Return (X, Y) of the center of cell containing provided text 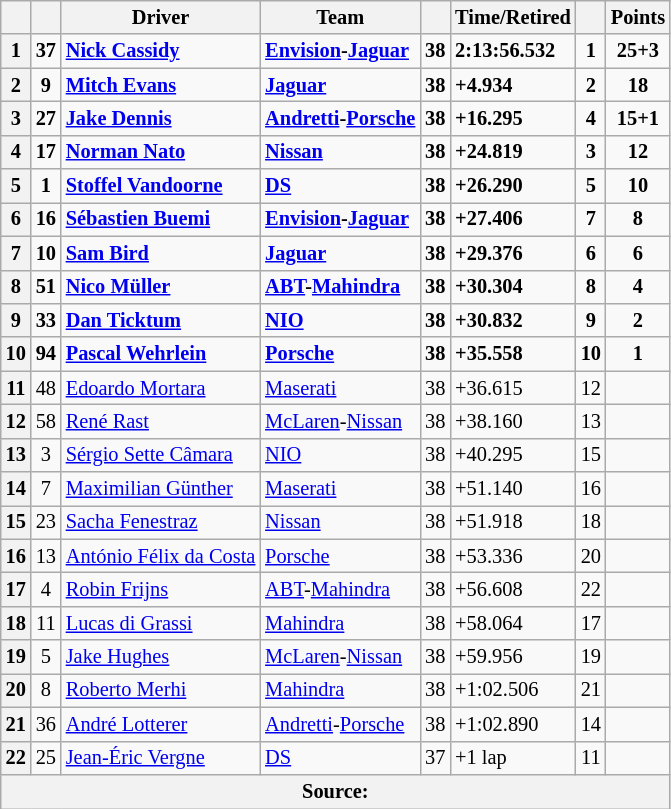
Stoffel Vandoorne (160, 186)
Driver (160, 17)
Lucas di Grassi (160, 623)
+51.918 (513, 522)
Mitch Evans (160, 85)
25 (46, 758)
Sébastien Buemi (160, 219)
Jean-Éric Vergne (160, 758)
Dan Ticktum (160, 320)
+51.140 (513, 489)
Nico Müller (160, 287)
+1:02.506 (513, 690)
+40.295 (513, 455)
Pascal Wehrlein (160, 354)
48 (46, 388)
+58.064 (513, 623)
+27.406 (513, 219)
+30.304 (513, 287)
Source: (336, 791)
+30.832 (513, 320)
Sacha Fenestraz (160, 522)
94 (46, 354)
2:13:56.532 (513, 51)
33 (46, 320)
+4.934 (513, 85)
Robin Frijns (160, 589)
+38.160 (513, 421)
23 (46, 522)
Points (638, 17)
Jake Hughes (160, 657)
Team (340, 17)
Maximilian Günther (160, 489)
58 (46, 421)
51 (46, 287)
António Félix da Costa (160, 556)
Time/Retired (513, 17)
Edoardo Mortara (160, 388)
René Rast (160, 421)
36 (46, 724)
Sérgio Sette Câmara (160, 455)
+59.956 (513, 657)
+36.615 (513, 388)
Sam Bird (160, 253)
André Lotterer (160, 724)
15+1 (638, 118)
+35.558 (513, 354)
+53.336 (513, 556)
+24.819 (513, 152)
+1 lap (513, 758)
Nick Cassidy (160, 51)
+56.608 (513, 589)
Norman Nato (160, 152)
27 (46, 118)
Jake Dennis (160, 118)
+29.376 (513, 253)
+16.295 (513, 118)
Roberto Merhi (160, 690)
+1:02.890 (513, 724)
+26.290 (513, 186)
25+3 (638, 51)
